Provide the [X, Y] coordinate of the cell's center where the given text is located.  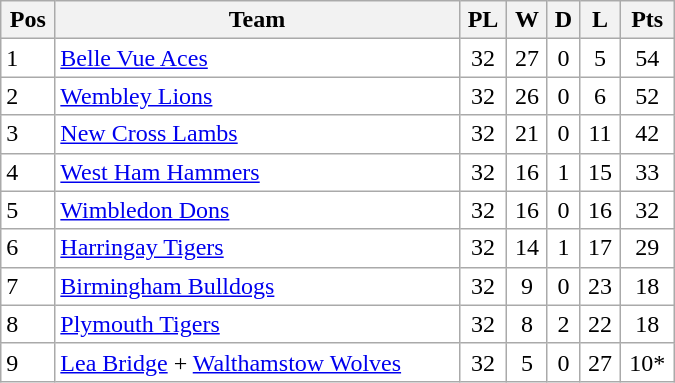
23 [600, 286]
Plymouth Tigers [257, 324]
Harringay Tigers [257, 248]
New Cross Lambs [257, 134]
Wembley Lions [257, 96]
Pts [647, 20]
14 [527, 248]
22 [600, 324]
29 [647, 248]
Team [257, 20]
33 [647, 172]
Pos [28, 20]
Birmingham Bulldogs [257, 286]
10* [647, 362]
21 [527, 134]
42 [647, 134]
7 [28, 286]
Lea Bridge + Walthamstow Wolves [257, 362]
3 [28, 134]
Wimbledon Dons [257, 210]
52 [647, 96]
54 [647, 58]
D [564, 20]
PL [483, 20]
West Ham Hammers [257, 172]
15 [600, 172]
11 [600, 134]
4 [28, 172]
Belle Vue Aces [257, 58]
17 [600, 248]
26 [527, 96]
W [527, 20]
L [600, 20]
